Identify which cell holds the provided text, then report its [X, Y] central coordinate. 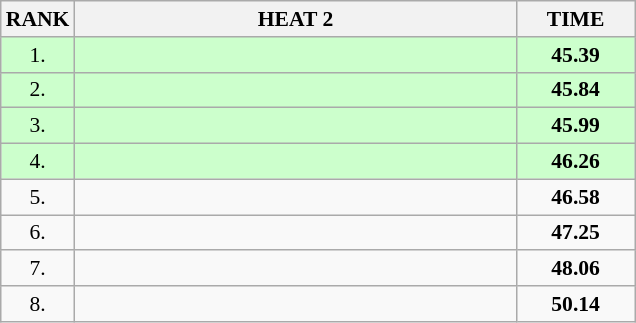
45.99 [576, 126]
47.25 [576, 233]
6. [38, 233]
48.06 [576, 269]
46.26 [576, 162]
5. [38, 197]
1. [38, 55]
45.84 [576, 90]
7. [38, 269]
RANK [38, 19]
HEAT 2 [295, 19]
2. [38, 90]
50.14 [576, 304]
TIME [576, 19]
3. [38, 126]
46.58 [576, 197]
45.39 [576, 55]
4. [38, 162]
8. [38, 304]
